For the text-containing cell, return its midpoint in [x, y] coordinate format. 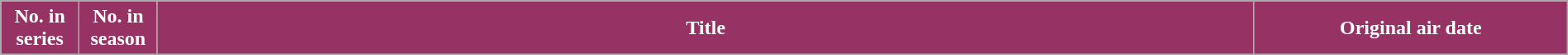
Title [705, 28]
Original air date [1411, 28]
No. inseason [117, 28]
No. inseries [40, 28]
